Output the [x, y] coordinate of the center of the cell containing the given text.  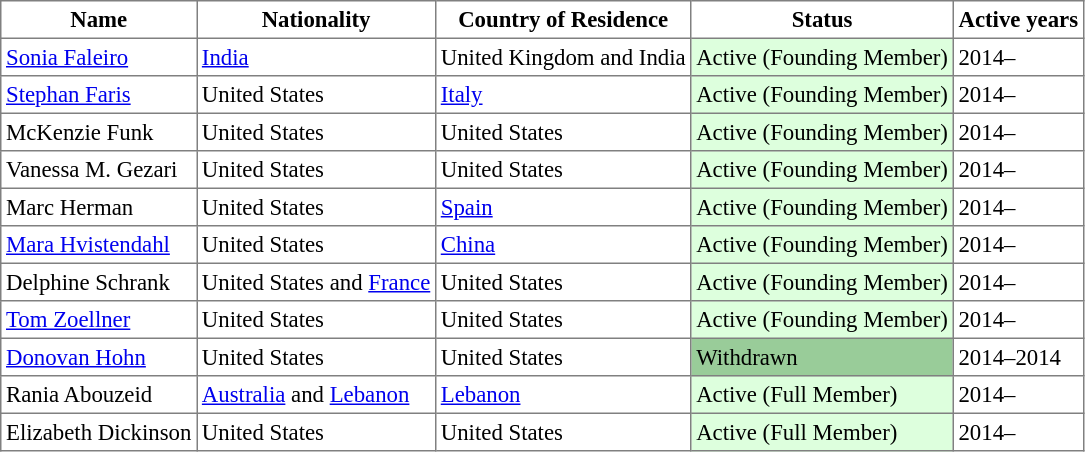
Australia and Lebanon [316, 395]
Withdrawn [822, 357]
Spain [564, 207]
McKenzie Funk [99, 132]
Italy [564, 95]
China [564, 245]
Status [822, 20]
Sonia Faleiro [99, 57]
Marc Herman [99, 207]
Elizabeth Dickinson [99, 432]
Stephan Faris [99, 95]
United States and France [316, 282]
India [316, 57]
Nationality [316, 20]
Donovan Hohn [99, 357]
Delphine Schrank [99, 282]
Tom Zoellner [99, 320]
Name [99, 20]
United Kingdom and India [564, 57]
Country of Residence [564, 20]
Active years [1018, 20]
Mara Hvistendahl [99, 245]
Vanessa M. Gezari [99, 170]
2014–2014 [1018, 357]
Lebanon [564, 395]
Rania Abouzeid [99, 395]
